Locate the cell with the specified text and output its [x, y] center coordinate. 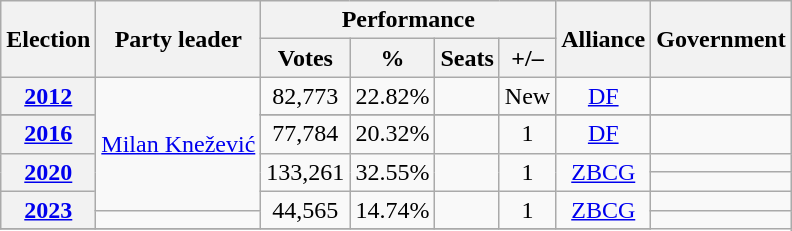
New [527, 96]
Milan Knežević [178, 144]
Votes [306, 58]
14.74% [392, 210]
Government [721, 39]
Performance [408, 20]
Election [48, 39]
2023 [48, 210]
133,261 [306, 172]
22.82% [392, 96]
2012 [48, 96]
Alliance [604, 39]
77,784 [306, 134]
Seats [467, 58]
2020 [48, 172]
2016 [48, 134]
+/– [527, 58]
82,773 [306, 96]
32.55% [392, 172]
44,565 [306, 210]
% [392, 58]
Party leader [178, 39]
20.32% [392, 134]
